For the text-containing cell, return its midpoint in (X, Y) coordinate format. 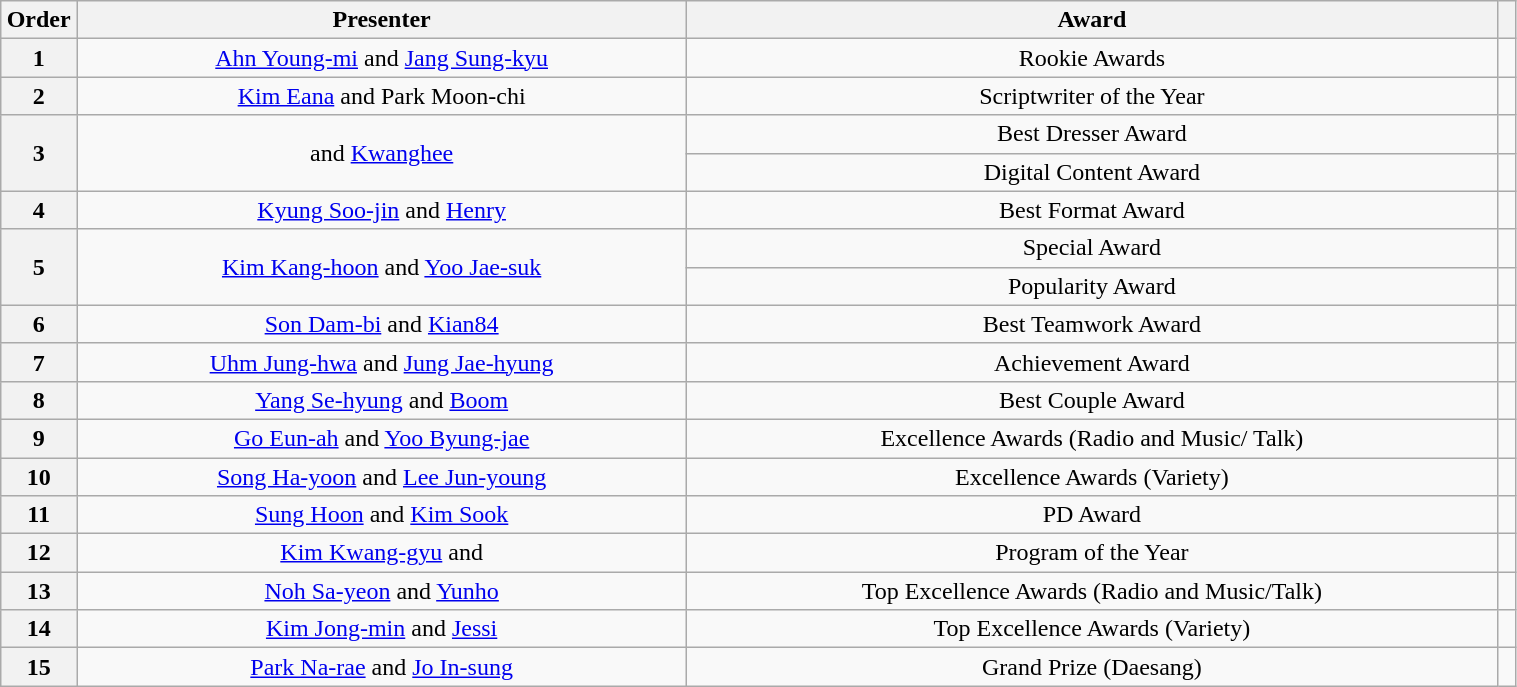
Achievement Award (1092, 362)
3 (39, 153)
Program of the Year (1092, 553)
Award (1092, 20)
4 (39, 210)
10 (39, 477)
Kim Jong-min and Jessi (381, 629)
Top Excellence Awards (Radio and Music/Talk) (1092, 591)
Popularity Award (1092, 286)
PD Award (1092, 515)
2 (39, 96)
Uhm Jung-hwa and Jung Jae-hyung (381, 362)
Best Format Award (1092, 210)
and Kwanghee (381, 153)
Top Excellence Awards (Variety) (1092, 629)
6 (39, 324)
1 (39, 58)
Scriptwriter of the Year (1092, 96)
11 (39, 515)
Order (39, 20)
Kim Eana and Park Moon-chi (381, 96)
12 (39, 553)
Presenter (381, 20)
7 (39, 362)
Sung Hoon and Kim Sook (381, 515)
Noh Sa-yeon and Yunho (381, 591)
Son Dam-bi and Kian84 (381, 324)
Kim Kang-hoon and Yoo Jae-suk (381, 267)
Rookie Awards (1092, 58)
Kyung Soo-jin and Henry (381, 210)
Song Ha-yoon and Lee Jun-young (381, 477)
Kim Kwang-gyu and (381, 553)
Yang Se-hyung and Boom (381, 400)
Best Couple Award (1092, 400)
13 (39, 591)
Excellence Awards (Radio and Music/ Talk) (1092, 438)
9 (39, 438)
Excellence Awards (Variety) (1092, 477)
Ahn Young-mi and Jang Sung-kyu (381, 58)
Best Teamwork Award (1092, 324)
Best Dresser Award (1092, 134)
Digital Content Award (1092, 172)
Go Eun-ah and Yoo Byung-jae (381, 438)
8 (39, 400)
Special Award (1092, 248)
14 (39, 629)
Grand Prize (Daesang) (1092, 667)
15 (39, 667)
5 (39, 267)
Park Na-rae and Jo In-sung (381, 667)
